Provide the [X, Y] coordinate of the cell's center where the given text is located.  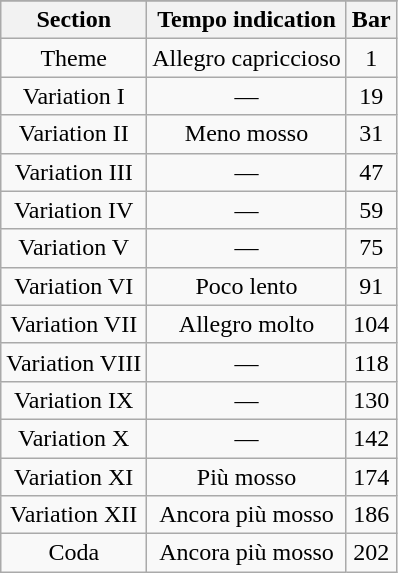
19 [371, 96]
Theme [74, 58]
Variation V [74, 248]
Poco lento [247, 286]
Variation VII [74, 324]
104 [371, 324]
Tempo indication [247, 20]
Variation VI [74, 286]
Coda [74, 553]
Variation VIII [74, 362]
91 [371, 286]
186 [371, 515]
Variation IV [74, 210]
130 [371, 400]
Variation IX [74, 400]
Variation I [74, 96]
Variation III [74, 172]
59 [371, 210]
Variation XI [74, 477]
Allegro capriccioso [247, 58]
Meno mosso [247, 134]
Più mosso [247, 477]
Bar [371, 20]
142 [371, 438]
118 [371, 362]
31 [371, 134]
Variation XII [74, 515]
1 [371, 58]
Variation X [74, 438]
Allegro molto [247, 324]
174 [371, 477]
Section [74, 20]
202 [371, 553]
47 [371, 172]
Variation II [74, 134]
75 [371, 248]
